Detect which cell encompasses the target text, then output its (X, Y) center coordinate. 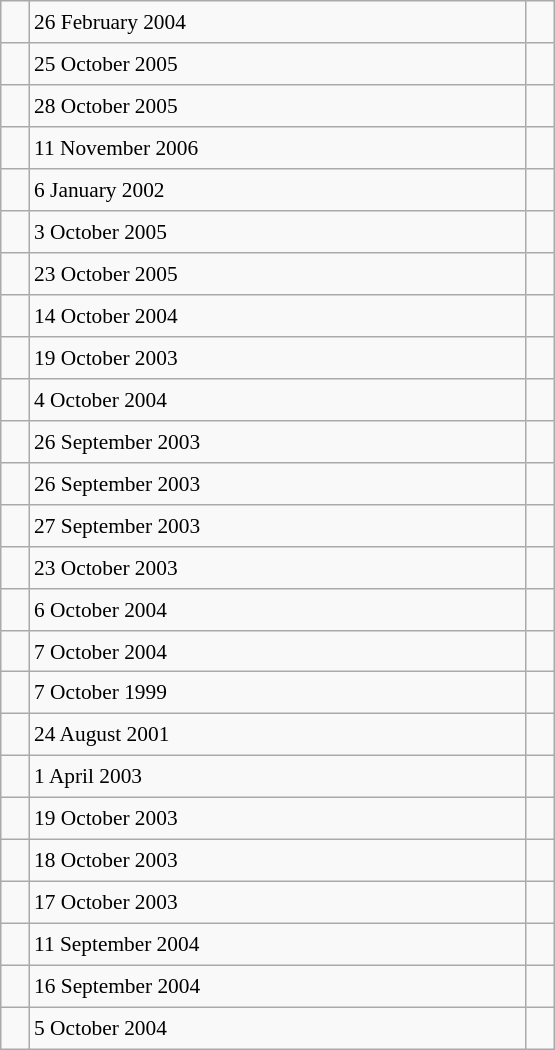
23 October 2003 (278, 567)
24 August 2001 (278, 735)
16 September 2004 (278, 986)
3 October 2005 (278, 232)
1 April 2003 (278, 777)
7 October 2004 (278, 651)
11 November 2006 (278, 148)
25 October 2005 (278, 64)
26 February 2004 (278, 22)
4 October 2004 (278, 399)
5 October 2004 (278, 1028)
6 October 2004 (278, 609)
7 October 1999 (278, 693)
11 September 2004 (278, 945)
23 October 2005 (278, 274)
27 September 2003 (278, 525)
18 October 2003 (278, 861)
6 January 2002 (278, 190)
28 October 2005 (278, 106)
14 October 2004 (278, 316)
17 October 2003 (278, 903)
